For the text-containing cell, return its midpoint in [X, Y] coordinate format. 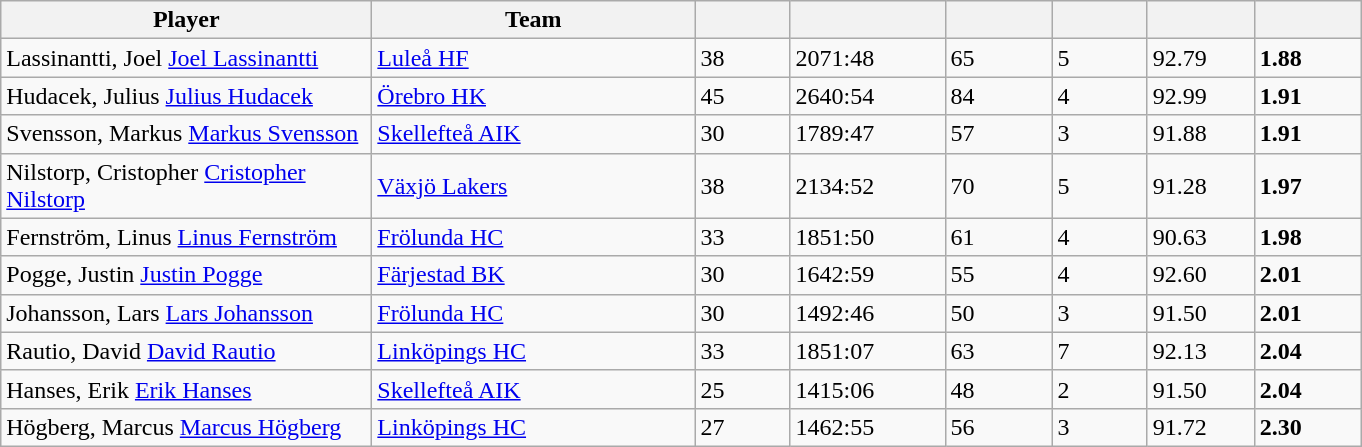
Högberg, Marcus Marcus Högberg [186, 427]
Lassinantti, Joel Joel Lassinantti [186, 58]
2071:48 [868, 58]
1.88 [1308, 58]
50 [998, 313]
Pogge, Justin Justin Pogge [186, 275]
Luleå HF [534, 58]
1851:07 [868, 351]
Player [186, 20]
91.72 [1200, 427]
Hudacek, Julius Julius Hudacek [186, 96]
Team [534, 20]
56 [998, 427]
48 [998, 389]
57 [998, 134]
25 [742, 389]
1642:59 [868, 275]
84 [998, 96]
Johansson, Lars Lars Johansson [186, 313]
2134:52 [868, 186]
63 [998, 351]
1462:55 [868, 427]
1.98 [1308, 237]
2.30 [1308, 427]
Rautio, David David Rautio [186, 351]
1.97 [1308, 186]
7 [1100, 351]
90.63 [1200, 237]
55 [998, 275]
27 [742, 427]
1789:47 [868, 134]
92.99 [1200, 96]
45 [742, 96]
Örebro HK [534, 96]
92.60 [1200, 275]
1415:06 [868, 389]
Hanses, Erik Erik Hanses [186, 389]
65 [998, 58]
1851:50 [868, 237]
Svensson, Markus Markus Svensson [186, 134]
Färjestad BK [534, 275]
Fernström, Linus Linus Fernström [186, 237]
Växjö Lakers [534, 186]
91.28 [1200, 186]
92.79 [1200, 58]
1492:46 [868, 313]
Nilstorp, Cristopher Cristopher Nilstorp [186, 186]
61 [998, 237]
92.13 [1200, 351]
2 [1100, 389]
2640:54 [868, 96]
91.88 [1200, 134]
70 [998, 186]
